Capture the cell that displays the provided text and extract its (x, y) central coordinate. 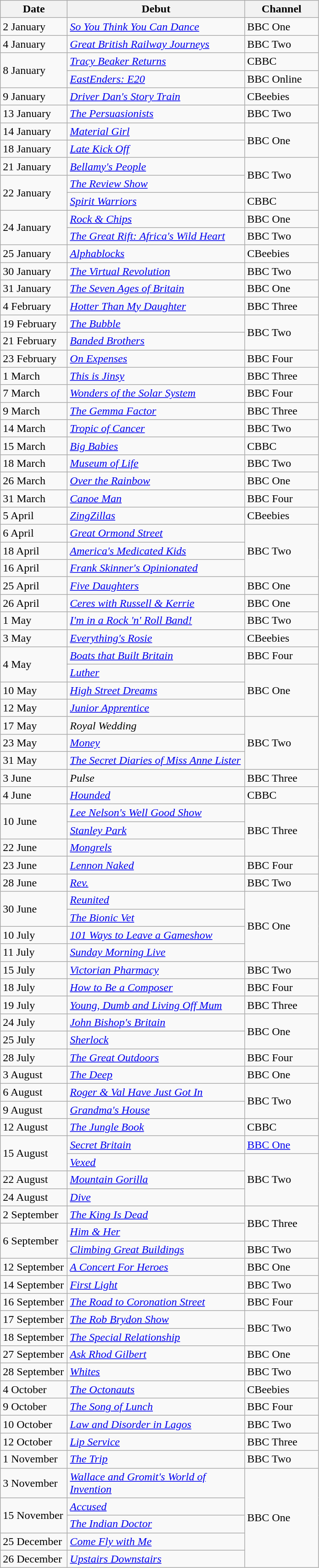
4 February (34, 306)
Lip Service (156, 1442)
26 April (34, 603)
15 July (34, 970)
Climbing Great Buildings (156, 1249)
8 January (34, 70)
10 June (34, 822)
31 March (34, 498)
4 October (34, 1389)
9 October (34, 1407)
21 February (34, 341)
9 January (34, 96)
Tracy Beaker Returns (156, 62)
Spirit Warriors (156, 201)
Whites (156, 1372)
27 September (34, 1355)
23 May (34, 743)
Young, Dumb and Living Off Mum (156, 1005)
Over the Rainbow (156, 481)
23 February (34, 358)
5 April (34, 516)
22 August (34, 1180)
Driver Dan's Story Train (156, 96)
Debut (156, 9)
22 June (34, 848)
Roger & Val Have Just Got In (156, 1092)
7 March (34, 393)
14 January (34, 131)
10 October (34, 1424)
Come Fly with Me (156, 1541)
ZingZillas (156, 516)
14 March (34, 428)
26 March (34, 481)
9 August (34, 1110)
Banded Brothers (156, 341)
The Great Rift: Africa's Wild Heart (156, 236)
23 June (34, 865)
31 January (34, 289)
19 February (34, 324)
Law and Disorder in Lagos (156, 1424)
Sunday Morning Live (156, 952)
18 July (34, 987)
30 January (34, 271)
101 Ways to Leave a Gameshow (156, 935)
30 June (34, 909)
31 May (34, 760)
Mongrels (156, 848)
The Persuasionists (156, 114)
Wonders of the Solar System (156, 393)
Wallace and Gromit's World of Invention (156, 1483)
24 January (34, 228)
Frank Skinner's Opinionated (156, 568)
Grandma's House (156, 1110)
Rev. (156, 883)
Canoe Man (156, 498)
Vexed (156, 1162)
BBC Online (282, 79)
Alphablocks (156, 254)
The Bionic Vet (156, 918)
Late Kick Off (156, 149)
4 June (34, 795)
Museum of Life (156, 463)
Bellamy's People (156, 166)
The Song of Lunch (156, 1407)
6 August (34, 1092)
28 June (34, 883)
The Special Relationship (156, 1337)
Lennon Naked (156, 865)
1 March (34, 376)
Upstairs Downstairs (156, 1559)
Royal Wedding (156, 725)
How to Be a Composer (156, 987)
Big Babies (156, 446)
The Rob Brydon Show (156, 1319)
Material Girl (156, 131)
This is Jinsy (156, 376)
High Street Dreams (156, 690)
Victorian Pharmacy (156, 970)
Mountain Gorilla (156, 1180)
The Indian Doctor (156, 1524)
Date (34, 9)
25 January (34, 254)
The Great Outdoors (156, 1057)
Him & Her (156, 1232)
Channel (282, 9)
Everything's Rosie (156, 638)
Pulse (156, 778)
The Gemma Factor (156, 411)
25 July (34, 1040)
18 January (34, 149)
11 July (34, 952)
25 December (34, 1541)
Hounded (156, 795)
9 March (34, 411)
First Light (156, 1284)
Hotter Than My Daughter (156, 306)
24 August (34, 1197)
Great Ormond Street (156, 533)
I'm in a Rock 'n' Roll Band! (156, 621)
America's Medicated Kids (156, 551)
28 September (34, 1372)
18 March (34, 463)
The Deep (156, 1075)
18 April (34, 551)
4 January (34, 44)
12 May (34, 708)
12 September (34, 1267)
The Bubble (156, 324)
2 January (34, 27)
10 July (34, 935)
19 July (34, 1005)
Five Daughters (156, 586)
15 August (34, 1154)
16 September (34, 1302)
Ask Rhod Gilbert (156, 1355)
So You Think You Can Dance (156, 27)
14 September (34, 1284)
The Jungle Book (156, 1127)
Boats that Built Britain (156, 655)
16 April (34, 568)
Lee Nelson's Well Good Show (156, 813)
Secret Britain (156, 1145)
17 May (34, 725)
Reunited (156, 900)
The Seven Ages of Britain (156, 289)
2 September (34, 1215)
The Octonauts (156, 1389)
17 September (34, 1319)
21 January (34, 166)
Sherlock (156, 1040)
18 September (34, 1337)
26 December (34, 1559)
The Road to Coronation Street (156, 1302)
24 July (34, 1022)
3 June (34, 778)
15 November (34, 1515)
On Expenses (156, 358)
25 April (34, 586)
The King Is Dead (156, 1215)
1 November (34, 1459)
Rock & Chips (156, 219)
4 May (34, 664)
The Trip (156, 1459)
Junior Apprentice (156, 708)
Dive (156, 1197)
22 January (34, 192)
The Review Show (156, 184)
John Bishop's Britain (156, 1022)
The Virtual Revolution (156, 271)
Stanley Park (156, 830)
Tropic of Cancer (156, 428)
13 January (34, 114)
The Secret Diaries of Miss Anne Lister (156, 760)
15 March (34, 446)
28 July (34, 1057)
Money (156, 743)
Luther (156, 673)
Great British Railway Journeys (156, 44)
1 May (34, 621)
12 October (34, 1442)
3 November (34, 1483)
6 September (34, 1241)
EastEnders: E20 (156, 79)
12 August (34, 1127)
Accused (156, 1506)
A Concert For Heroes (156, 1267)
6 April (34, 533)
10 May (34, 690)
3 May (34, 638)
3 August (34, 1075)
Ceres with Russell & Kerrie (156, 603)
